For the text-containing cell, return its midpoint in [x, y] coordinate format. 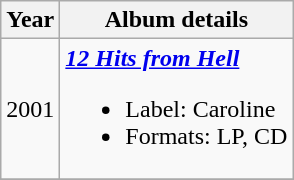
2001 [30, 109]
12 Hits from HellLabel: CarolineFormats: LP, CD [176, 109]
Year [30, 20]
Album details [176, 20]
